Capture the cell that displays the provided text and extract its [x, y] central coordinate. 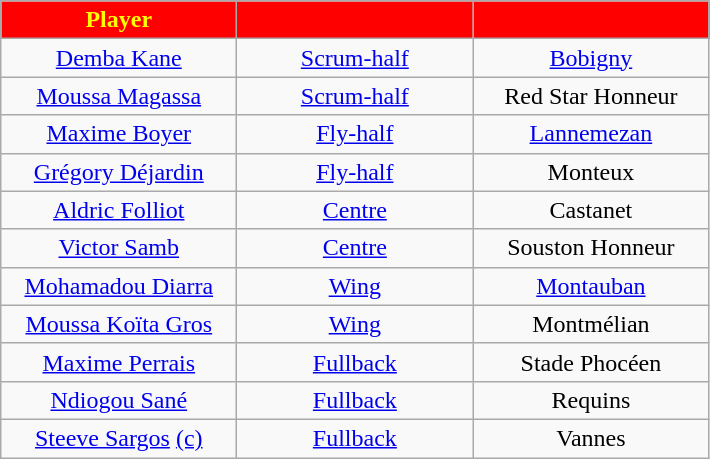
Souston Honneur [591, 248]
Player [119, 20]
Victor Samb [119, 248]
Grégory Déjardin [119, 172]
Vannes [591, 438]
Demba Kane [119, 58]
Stade Phocéen [591, 362]
Lannemezan [591, 134]
Montmélian [591, 324]
Bobigny [591, 58]
Requins [591, 400]
Ndiogou Sané [119, 400]
Monteux [591, 172]
Maxime Boyer [119, 134]
Castanet [591, 210]
Moussa Koïta Gros [119, 324]
Maxime Perrais [119, 362]
Moussa Magassa [119, 96]
Montauban [591, 286]
Steeve Sargos (c) [119, 438]
Mohamadou Diarra [119, 286]
Red Star Honneur [591, 96]
Aldric Folliot [119, 210]
